From the cell containing the given text, extract its center point as (X, Y) coordinate. 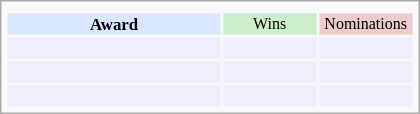
Nominations (366, 24)
Award (114, 24)
Wins (270, 24)
